Determine the [x, y] coordinate at the center of the cell enclosing the given text.  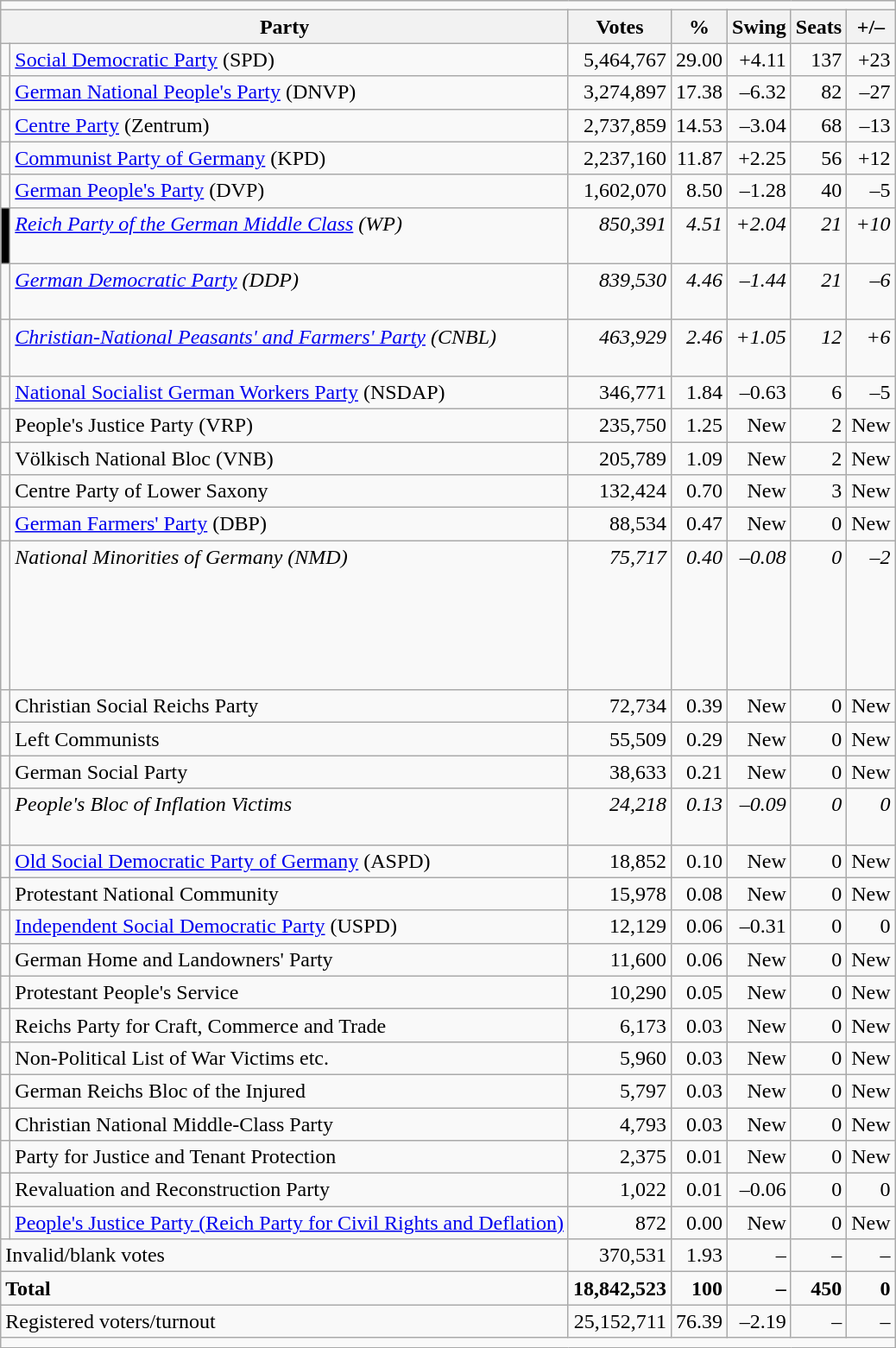
Party [285, 27]
2,375 [620, 1157]
Christian-National Peasants' and Farmers' Party (CNBL) [290, 347]
–2 [871, 615]
+4.11 [760, 60]
137 [818, 60]
+23 [871, 60]
25,152,711 [620, 1321]
Total [285, 1288]
14.53 [699, 125]
0.70 [699, 491]
Communist Party of Germany (KPD) [290, 158]
1,022 [620, 1190]
+6 [871, 347]
German Reichs Bloc of the Injured [290, 1091]
Left Communists [290, 739]
1,602,070 [620, 191]
Reich Party of the German Middle Class (WP) [290, 235]
0.10 [699, 861]
12 [818, 347]
Völkisch National Bloc (VNB) [290, 459]
Seats [818, 27]
2,237,160 [620, 158]
+12 [871, 158]
–1.44 [760, 292]
132,424 [620, 491]
6,173 [620, 1025]
Social Democratic Party (SPD) [290, 60]
Christian National Middle-Class Party [290, 1123]
6 [818, 392]
German Home and Landowners' Party [290, 959]
Registered voters/turnout [285, 1321]
+10 [871, 235]
15,978 [620, 894]
0.39 [699, 706]
8.50 [699, 191]
German People's Party (DVP) [290, 191]
205,789 [620, 459]
88,534 [620, 524]
55,509 [620, 739]
German National People's Party (DNVP) [290, 92]
1.84 [699, 392]
82 [818, 92]
4.46 [699, 292]
3 [818, 491]
56 [818, 158]
–27 [871, 92]
2,737,859 [620, 125]
–6 [871, 292]
839,530 [620, 292]
–6.32 [760, 92]
38,633 [620, 772]
Non-Political List of War Victims etc. [290, 1058]
100 [699, 1288]
–0.06 [760, 1190]
450 [818, 1288]
10,290 [620, 992]
5,797 [620, 1091]
72,734 [620, 706]
Party for Justice and Tenant Protection [290, 1157]
24,218 [620, 817]
0.40 [699, 615]
People's Justice Party (Reich Party for Civil Rights and Deflation) [290, 1223]
Reichs Party for Craft, Commerce and Trade [290, 1025]
370,531 [620, 1256]
12,129 [620, 927]
18,842,523 [620, 1288]
–0.31 [760, 927]
National Socialist German Workers Party (NSDAP) [290, 392]
1.09 [699, 459]
1.25 [699, 425]
0.08 [699, 894]
5,960 [620, 1058]
–13 [871, 125]
0.21 [699, 772]
40 [818, 191]
+1.05 [760, 347]
+2.25 [760, 158]
–1.28 [760, 191]
–0.08 [760, 615]
Christian Social Reichs Party [290, 706]
1.93 [699, 1256]
Old Social Democratic Party of Germany (ASPD) [290, 861]
68 [818, 125]
Protestant National Community [290, 894]
–2.19 [760, 1321]
Independent Social Democratic Party (USPD) [290, 927]
4,793 [620, 1123]
Centre Party of Lower Saxony [290, 491]
Votes [620, 27]
+2.04 [760, 235]
0.05 [699, 992]
Swing [760, 27]
3,274,897 [620, 92]
29.00 [699, 60]
75,717 [620, 615]
2.46 [699, 347]
235,750 [620, 425]
0.47 [699, 524]
German Farmers' Party (DBP) [290, 524]
4.51 [699, 235]
National Minorities of Germany (NMD) [290, 615]
–0.63 [760, 392]
18,852 [620, 861]
76.39 [699, 1321]
463,929 [620, 347]
–0.09 [760, 817]
17.38 [699, 92]
0.13 [699, 817]
0.00 [699, 1223]
–3.04 [760, 125]
11,600 [620, 959]
German Democratic Party (DDP) [290, 292]
German Social Party [290, 772]
11.87 [699, 158]
People's Justice Party (VRP) [290, 425]
People's Bloc of Inflation Victims [290, 817]
346,771 [620, 392]
872 [620, 1223]
5,464,767 [620, 60]
Invalid/blank votes [285, 1256]
Centre Party (Zentrum) [290, 125]
+/– [871, 27]
% [699, 27]
Protestant People's Service [290, 992]
Revaluation and Reconstruction Party [290, 1190]
0.29 [699, 739]
850,391 [620, 235]
